Extract the (X, Y) coordinate from the center of the cell holding the provided text.  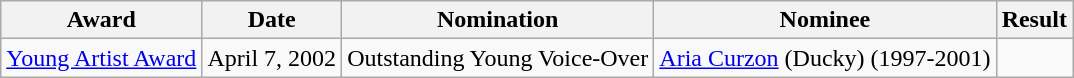
Nomination (498, 20)
Date (272, 20)
Aria Curzon (Ducky) (1997-2001) (825, 58)
Young Artist Award (102, 58)
Award (102, 20)
April 7, 2002 (272, 58)
Result (1034, 20)
Nominee (825, 20)
Outstanding Young Voice-Over (498, 58)
